Find where the given text appears and provide that cell's center as [x, y] coordinate. 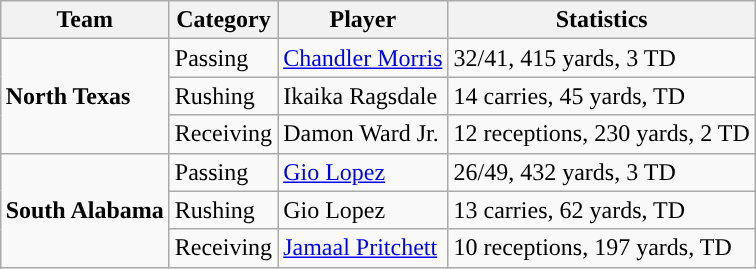
South Alabama [84, 210]
Ikaika Ragsdale [363, 96]
Player [363, 20]
Jamaal Pritchett [363, 248]
North Texas [84, 96]
13 carries, 62 yards, TD [602, 210]
10 receptions, 197 yards, TD [602, 248]
Chandler Morris [363, 58]
Category [223, 20]
Statistics [602, 20]
Damon Ward Jr. [363, 134]
32/41, 415 yards, 3 TD [602, 58]
14 carries, 45 yards, TD [602, 96]
26/49, 432 yards, 3 TD [602, 172]
Team [84, 20]
12 receptions, 230 yards, 2 TD [602, 134]
